Return [x, y] of the center of cell containing provided text 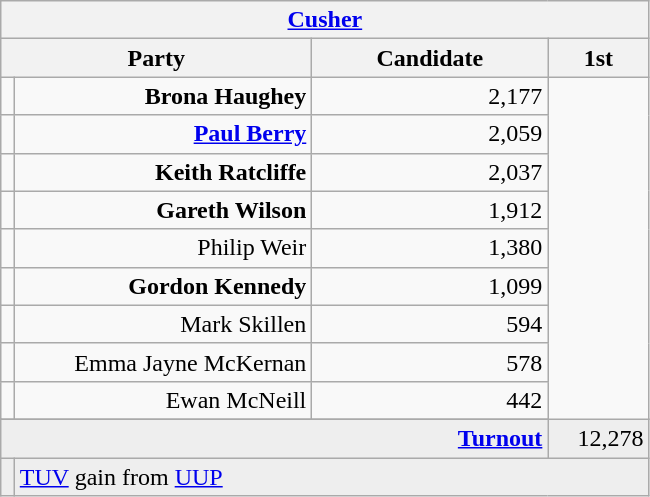
Paul Berry [163, 134]
Keith Ratcliffe [163, 172]
578 [430, 362]
1,380 [430, 248]
Mark Skillen [163, 324]
Philip Weir [163, 248]
Party [156, 58]
1,099 [430, 286]
2,037 [430, 172]
2,177 [430, 96]
1st [598, 58]
Gareth Wilson [163, 210]
12,278 [598, 438]
Gordon Kennedy [163, 286]
Cusher [325, 20]
442 [430, 400]
1,912 [430, 210]
Brona Haughey [163, 96]
594 [430, 324]
Candidate [430, 58]
Ewan McNeill [163, 400]
TUV gain from UUP [332, 477]
Emma Jayne McKernan [163, 362]
Turnout [274, 438]
2,059 [430, 134]
